Output the (x, y) coordinate of the center of the cell containing the given text.  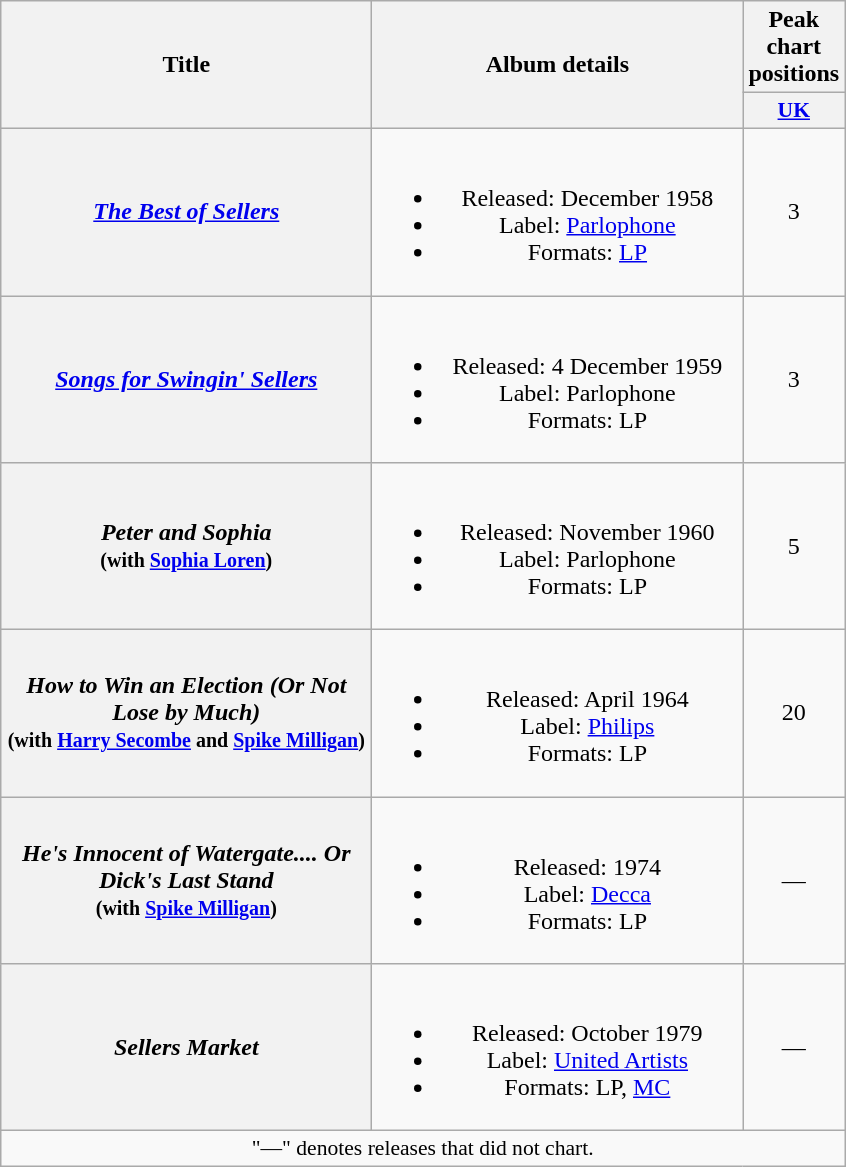
20 (794, 714)
Released: 1974Label: DeccaFormats: LP (558, 880)
The Best of Sellers (186, 212)
Released: April 1964Label: PhilipsFormats: LP (558, 714)
Released: October 1979Label: United ArtistsFormats: LP, MC (558, 1048)
Songs for Swingin' Sellers (186, 380)
UK (794, 111)
Released: November 1960Label: ParlophoneFormats: LP (558, 546)
Peak chart positions (794, 47)
Album details (558, 65)
"—" denotes releases that did not chart. (423, 1149)
Sellers Market (186, 1048)
5 (794, 546)
How to Win an Election (Or Not Lose by Much)(with Harry Secombe and Spike Milligan) (186, 714)
He's Innocent of Watergate.... Or Dick's Last Stand(with Spike Milligan) (186, 880)
Peter and Sophia(with Sophia Loren) (186, 546)
Title (186, 65)
Released: December 1958Label: ParlophoneFormats: LP (558, 212)
Released: 4 December 1959Label: ParlophoneFormats: LP (558, 380)
